Search for the cell housing the specified text and yield its [X, Y] center coordinate. 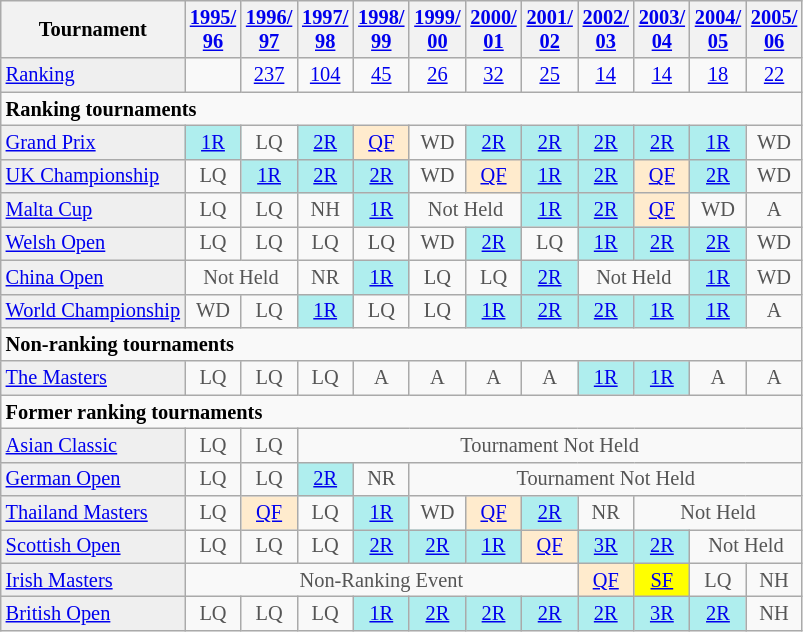
2004/05 [718, 29]
1999/00 [437, 29]
1997/98 [325, 29]
25 [550, 75]
Grand Prix [93, 142]
22 [774, 75]
45 [381, 75]
British Open [93, 613]
26 [437, 75]
SF [662, 580]
237 [269, 75]
2002/03 [606, 29]
1998/99 [381, 29]
Non-ranking tournaments [402, 344]
World Championship [93, 311]
Asian Classic [93, 445]
German Open [93, 479]
Malta Cup [93, 210]
1996/97 [269, 29]
32 [493, 75]
1995/96 [213, 29]
2005/06 [774, 29]
104 [325, 75]
2001/02 [550, 29]
Ranking tournaments [402, 109]
Welsh Open [93, 243]
The Masters [93, 378]
Tournament [93, 29]
Irish Masters [93, 580]
Ranking [93, 75]
China Open [93, 277]
Former ranking tournaments [402, 412]
UK Championship [93, 176]
Scottish Open [93, 546]
2003/04 [662, 29]
Thailand Masters [93, 513]
18 [718, 75]
2000/01 [493, 29]
Non-Ranking Event [382, 580]
